Detect which cell encompasses the target text, then output its (X, Y) center coordinate. 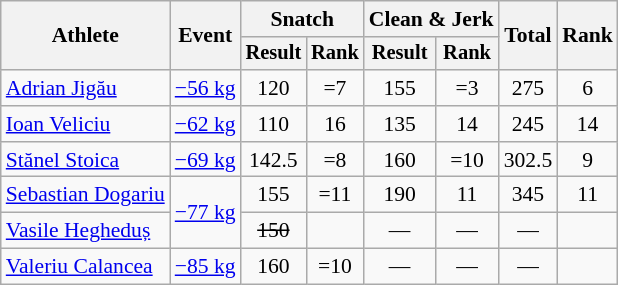
6 (588, 88)
=11 (335, 195)
=7 (335, 88)
Adrian Jigău (86, 88)
−77 kg (206, 212)
16 (335, 124)
−56 kg (206, 88)
−85 kg (206, 267)
Snatch (302, 19)
=3 (466, 88)
Ioan Veliciu (86, 124)
245 (528, 124)
110 (274, 124)
Athlete (86, 36)
142.5 (274, 160)
275 (528, 88)
135 (400, 124)
=8 (335, 160)
120 (274, 88)
9 (588, 160)
302.5 (528, 160)
Total (528, 36)
190 (400, 195)
Clean & Jerk (432, 19)
−62 kg (206, 124)
Vasile Hegheduș (86, 231)
Valeriu Calancea (86, 267)
345 (528, 195)
−69 kg (206, 160)
Sebastian Dogariu (86, 195)
Event (206, 36)
150 (274, 231)
Stănel Stoica (86, 160)
